Detect which cell encompasses the target text, then output its [X, Y] center coordinate. 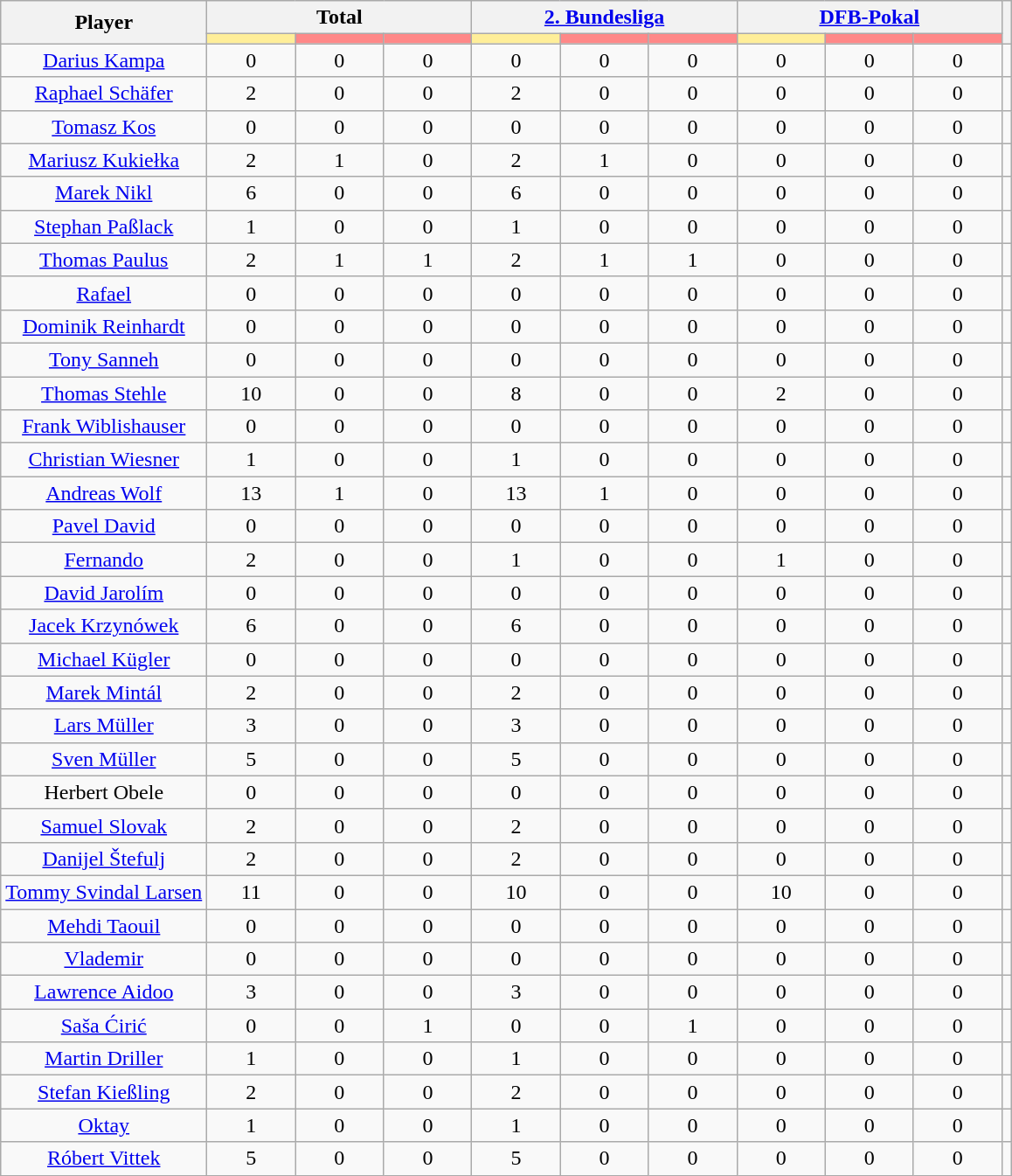
2. Bundesliga [605, 17]
11 [252, 892]
Danijel Štefulj [104, 859]
Saša Ćirić [104, 1026]
Lars Müller [104, 726]
Raphael Schäfer [104, 94]
Herbert Obele [104, 792]
Dominik Reinhardt [104, 326]
Christian Wiesner [104, 460]
8 [516, 393]
Samuel Slovak [104, 825]
Michael Kügler [104, 659]
Rafael [104, 293]
Andreas Wolf [104, 493]
David Jarolím [104, 593]
Vlademir [104, 959]
Stefan Kießling [104, 1092]
Oktay [104, 1125]
Marek Mintál [104, 692]
Martin Driller [104, 1059]
Tommy Svindal Larsen [104, 892]
Mariusz Kukiełka [104, 160]
Jacek Krzynówek [104, 626]
Tony Sanneh [104, 359]
Frank Wiblishauser [104, 427]
Róbert Vittek [104, 1159]
Stephan Paßlack [104, 226]
Sven Müller [104, 759]
Player [104, 23]
DFB-Pokal [869, 17]
Tomasz Kos [104, 127]
Fernando [104, 560]
Pavel David [104, 526]
Total [339, 17]
Thomas Stehle [104, 393]
Mehdi Taouil [104, 926]
Darius Kampa [104, 60]
Lawrence Aidoo [104, 992]
Marek Nikl [104, 193]
Thomas Paulus [104, 260]
